Locate the cell with the specified text and output its [x, y] center coordinate. 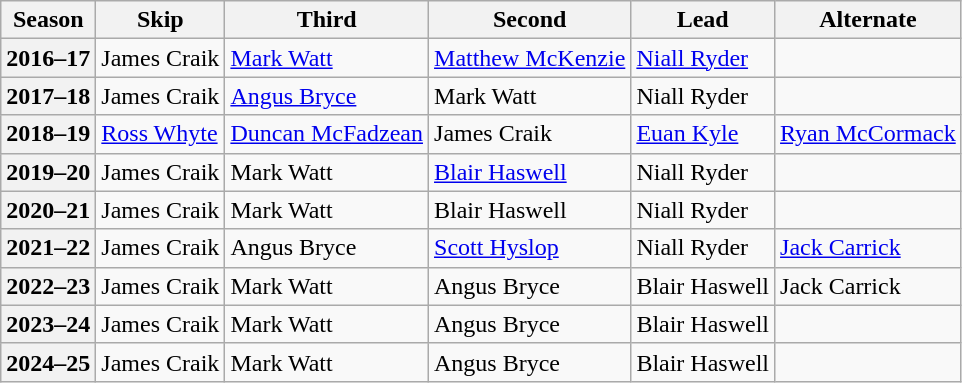
2024–25 [48, 362]
2020–21 [48, 210]
2018–19 [48, 134]
Euan Kyle [703, 134]
Ross Whyte [160, 134]
Third [327, 20]
2016–17 [48, 58]
Scott Hyslop [530, 248]
Matthew McKenzie [530, 58]
2023–24 [48, 324]
Season [48, 20]
Skip [160, 20]
Ryan McCormack [868, 134]
2021–22 [48, 248]
2019–20 [48, 172]
2017–18 [48, 96]
Second [530, 20]
Alternate [868, 20]
Lead [703, 20]
2022–23 [48, 286]
Duncan McFadzean [327, 134]
